Locate the cell with the specified text and output its (x, y) center coordinate. 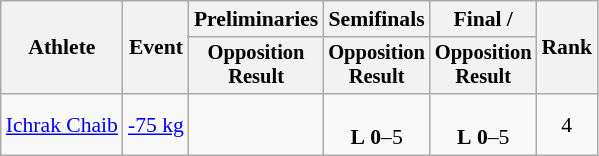
-75 kg (156, 124)
Semifinals (376, 19)
Ichrak Chaib (62, 124)
Final / (484, 19)
Preliminaries (256, 19)
Rank (566, 48)
Athlete (62, 48)
Event (156, 48)
4 (566, 124)
